Detect which cell encompasses the target text, then output its [X, Y] center coordinate. 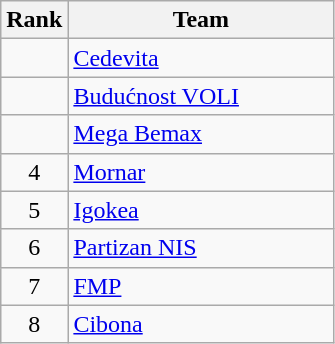
6 [34, 248]
Cibona [201, 324]
Team [201, 20]
Rank [34, 20]
Mornar [201, 172]
Budućnost VOLI [201, 96]
Partizan NIS [201, 248]
Igokea [201, 210]
7 [34, 286]
Cedevita [201, 58]
FMP [201, 286]
4 [34, 172]
8 [34, 324]
5 [34, 210]
Mega Bemax [201, 134]
